Output the [X, Y] coordinate of the center of the cell containing the given text.  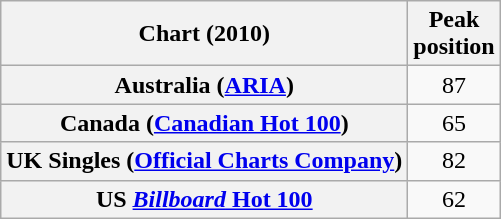
65 [454, 123]
Chart (2010) [204, 34]
87 [454, 85]
82 [454, 161]
Canada (Canadian Hot 100) [204, 123]
US Billboard Hot 100 [204, 199]
UK Singles (Official Charts Company) [204, 161]
Australia (ARIA) [204, 85]
Peakposition [454, 34]
62 [454, 199]
